Return the [x, y] coordinate for the center point of the cell that contains the specified text.  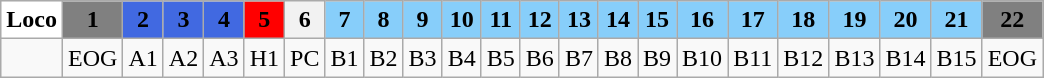
21 [956, 20]
PC [305, 58]
B4 [462, 58]
9 [422, 20]
B14 [906, 58]
B5 [500, 58]
20 [906, 20]
15 [658, 20]
12 [540, 20]
Loco [32, 20]
H1 [264, 58]
B9 [658, 58]
B7 [578, 58]
B3 [422, 58]
22 [1012, 20]
1 [92, 20]
17 [753, 20]
A3 [224, 58]
B13 [854, 58]
4 [224, 20]
11 [500, 20]
A2 [183, 58]
5 [264, 20]
B15 [956, 58]
B6 [540, 58]
B8 [618, 58]
B10 [702, 58]
14 [618, 20]
B12 [804, 58]
18 [804, 20]
19 [854, 20]
B1 [344, 58]
3 [183, 20]
16 [702, 20]
13 [578, 20]
10 [462, 20]
B2 [384, 58]
2 [143, 20]
A1 [143, 58]
6 [305, 20]
7 [344, 20]
B11 [753, 58]
8 [384, 20]
